Return the [x, y] coordinate for the center point of the cell that contains the specified text.  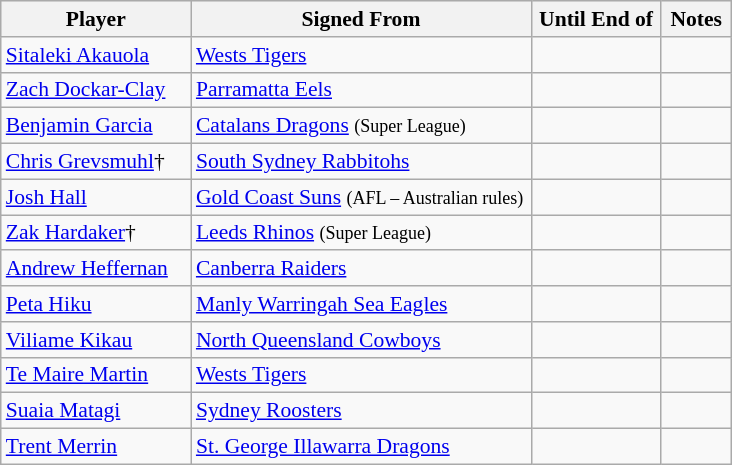
South Sydney Rabbitohs [361, 162]
Chris Grevsmuhl† [96, 162]
Catalans Dragons (Super League) [361, 126]
Te Maire Martin [96, 375]
Zach Dockar-Clay [96, 90]
North Queensland Cowboys [361, 340]
Player [96, 19]
Parramatta Eels [361, 90]
Suaia Matagi [96, 411]
Notes [696, 19]
Signed From [361, 19]
Until End of [596, 19]
Leeds Rhinos (Super League) [361, 233]
Gold Coast Suns (AFL – Australian rules) [361, 197]
Sitaleki Akauola [96, 55]
Canberra Raiders [361, 269]
Manly Warringah Sea Eagles [361, 304]
Josh Hall [96, 197]
Peta Hiku [96, 304]
Benjamin Garcia [96, 126]
Sydney Roosters [361, 411]
Viliame Kikau [96, 340]
Trent Merrin [96, 447]
Andrew Heffernan [96, 269]
Zak Hardaker† [96, 233]
St. George Illawarra Dragons [361, 447]
